Pinpoint the cell where the given text exists, returning its [X, Y] midpoint coordinate. 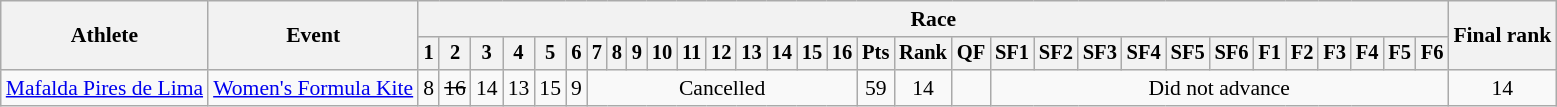
Event [313, 36]
Pts [876, 54]
SF2 [1056, 54]
3 [487, 54]
F3 [1334, 54]
SF3 [1100, 54]
1 [428, 54]
F4 [1367, 54]
Did not advance [1219, 88]
12 [721, 54]
SF6 [1232, 54]
10 [662, 54]
F2 [1302, 54]
7 [597, 54]
Race [933, 19]
4 [519, 54]
Cancelled [722, 88]
Athlete [104, 36]
F1 [1269, 54]
SF1 [1012, 54]
QF [971, 54]
5 [550, 54]
11 [692, 54]
Final rank [1502, 36]
59 [876, 88]
SF4 [1144, 54]
Mafalda Pires de Lima [104, 88]
2 [455, 54]
Women's Formula Kite [313, 88]
F6 [1432, 54]
6 [576, 54]
F5 [1399, 54]
Rank [923, 54]
SF5 [1188, 54]
